Output the (X, Y) coordinate of the center of the cell containing the given text.  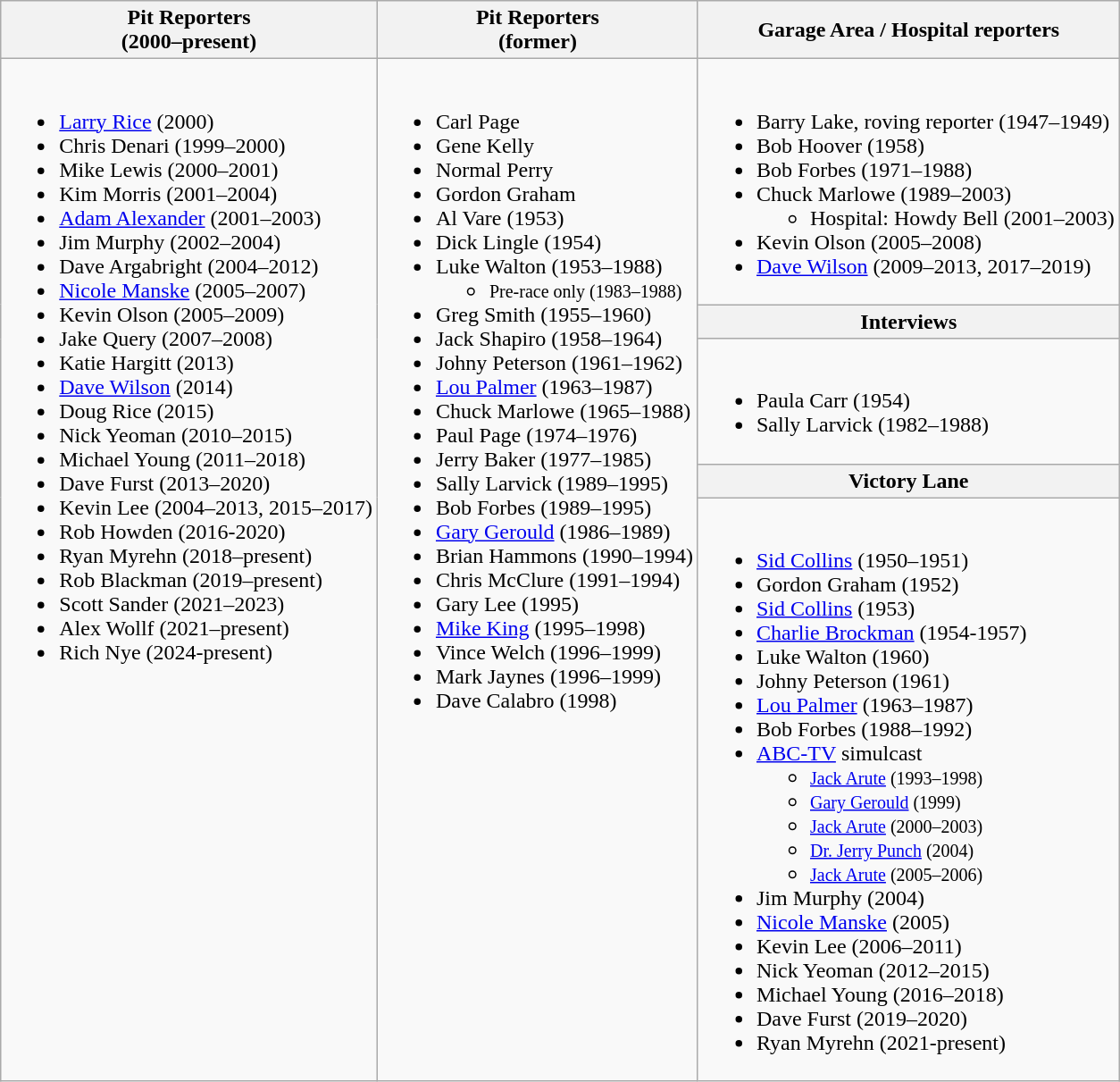
Pit Reporters(2000–present) (189, 30)
Victory Lane (908, 481)
Garage Area / Hospital reporters (908, 30)
Paula Carr (1954)Sally Larvick (1982–1988) (908, 401)
Pit Reporters(former) (538, 30)
Interviews (908, 322)
